From the cell containing the given text, extract its center point as (x, y) coordinate. 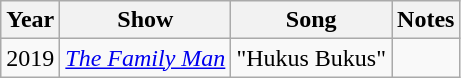
Notes (426, 20)
2019 (30, 58)
Show (146, 20)
The Family Man (146, 58)
"Hukus Bukus" (312, 58)
Song (312, 20)
Year (30, 20)
